Output the (x, y) coordinate of the center of the cell containing the given text.  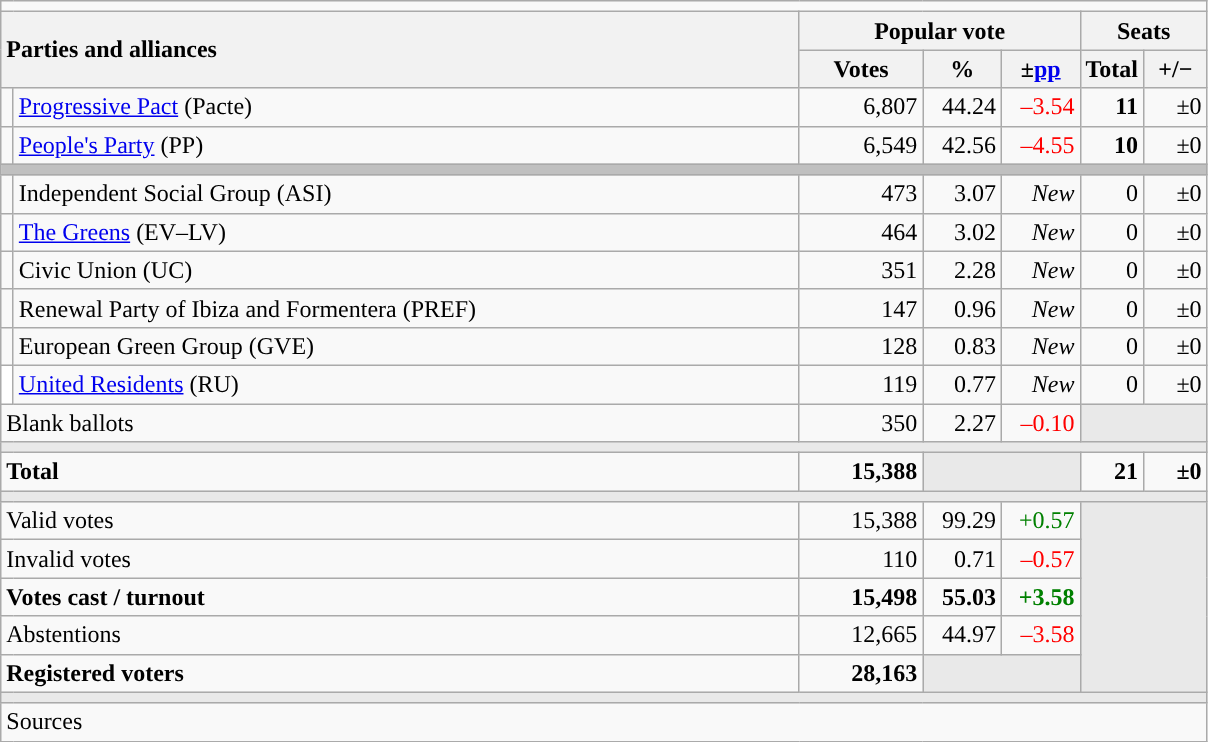
Registered voters (400, 673)
Seats (1144, 31)
Parties and alliances (400, 50)
119 (861, 384)
147 (861, 308)
55.03 (962, 597)
3.07 (962, 194)
28,163 (861, 673)
2.27 (962, 423)
–3.54 (1040, 107)
Valid votes (400, 521)
2.28 (962, 270)
0.71 (962, 559)
351 (861, 270)
European Green Group (GVE) (406, 346)
464 (861, 232)
Popular vote (940, 31)
128 (861, 346)
% (962, 69)
6,807 (861, 107)
Invalid votes (400, 559)
11 (1112, 107)
15,498 (861, 597)
–0.57 (1040, 559)
Renewal Party of Ibiza and Formentera (PREF) (406, 308)
The Greens (EV–LV) (406, 232)
±pp (1040, 69)
Progressive Pact (Pacte) (406, 107)
44.97 (962, 635)
Blank ballots (400, 423)
99.29 (962, 521)
110 (861, 559)
+0.57 (1040, 521)
+3.58 (1040, 597)
0.77 (962, 384)
Votes (861, 69)
12,665 (861, 635)
Independent Social Group (ASI) (406, 194)
People's Party (PP) (406, 145)
Civic Union (UC) (406, 270)
+/− (1176, 69)
–0.10 (1040, 423)
21 (1112, 472)
–3.58 (1040, 635)
10 (1112, 145)
44.24 (962, 107)
42.56 (962, 145)
Votes cast / turnout (400, 597)
United Residents (RU) (406, 384)
350 (861, 423)
Sources (604, 722)
0.83 (962, 346)
–4.55 (1040, 145)
6,549 (861, 145)
Abstentions (400, 635)
0.96 (962, 308)
3.02 (962, 232)
473 (861, 194)
